Return the [x, y] coordinate for the center point of the cell that contains the specified text.  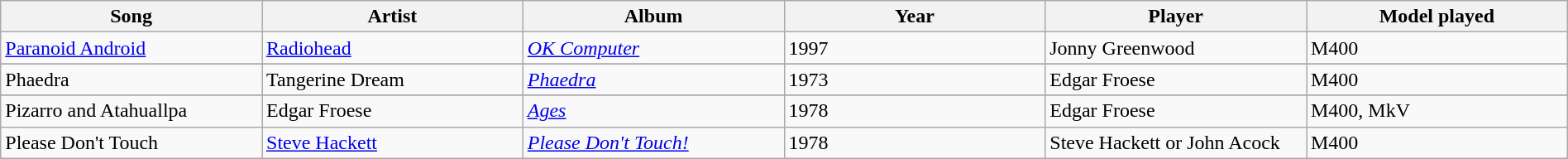
Album [653, 17]
Pizarro and Atahuallpa [131, 111]
OK Computer [653, 48]
Radiohead [392, 48]
Steve Hackett or John Acock [1176, 142]
Steve Hackett [392, 142]
Song [131, 17]
1997 [915, 48]
Artist [392, 17]
Please Don't Touch! [653, 142]
Model played [1437, 17]
Year [915, 17]
Tangerine Dream [392, 79]
M400, MkV [1437, 111]
1973 [915, 79]
Jonny Greenwood [1176, 48]
Player [1176, 17]
Please Don't Touch [131, 142]
Ages [653, 111]
Paranoid Android [131, 48]
